Return the (x, y) coordinate for the center point of the cell that contains the specified text.  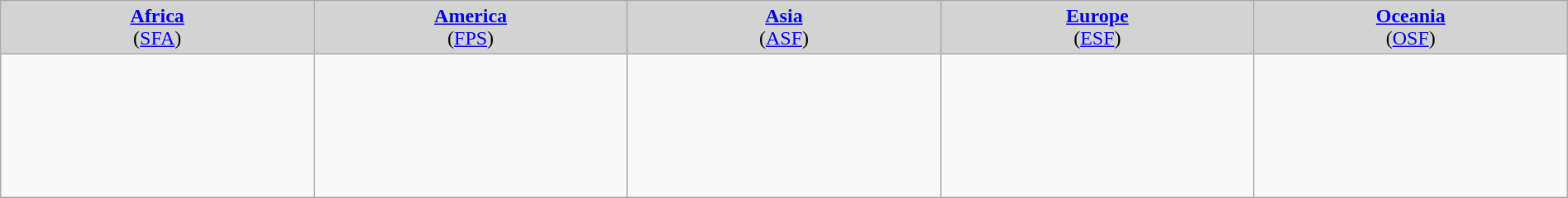
Africa(SFA) (157, 28)
America(FPS) (471, 28)
Asia(ASF) (784, 28)
Oceania(OSF) (1411, 28)
Europe(ESF) (1097, 28)
